Search for the cell housing the specified text and yield its (x, y) center coordinate. 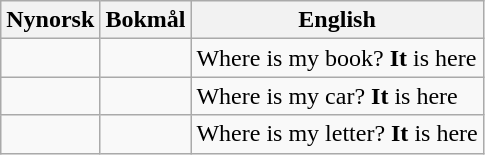
Nynorsk (50, 20)
English (337, 20)
Bokmål (146, 20)
Where is my book? It is here (337, 58)
Where is my letter? It is here (337, 134)
Where is my car? It is here (337, 96)
